Pinpoint the cell where the given text exists, returning its [X, Y] midpoint coordinate. 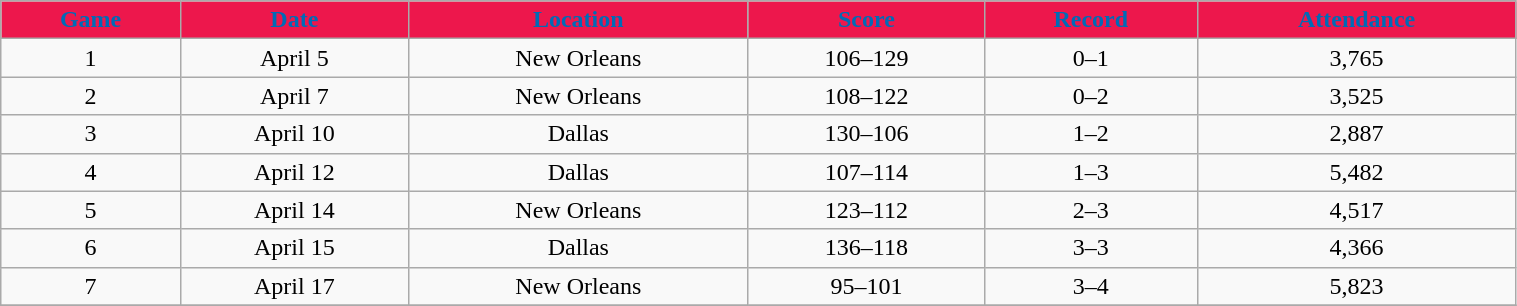
4 [91, 172]
April 14 [294, 210]
April 7 [294, 96]
3–3 [1090, 248]
130–106 [866, 134]
3,525 [1356, 96]
6 [91, 248]
5 [91, 210]
4,517 [1356, 210]
April 12 [294, 172]
2–3 [1090, 210]
0–1 [1090, 58]
1–2 [1090, 134]
April 10 [294, 134]
123–112 [866, 210]
1–3 [1090, 172]
5,482 [1356, 172]
April 5 [294, 58]
Score [866, 20]
7 [91, 286]
108–122 [866, 96]
3–4 [1090, 286]
Date [294, 20]
Attendance [1356, 20]
3 [91, 134]
107–114 [866, 172]
3,765 [1356, 58]
Record [1090, 20]
0–2 [1090, 96]
April 15 [294, 248]
1 [91, 58]
2 [91, 96]
136–118 [866, 248]
106–129 [866, 58]
Game [91, 20]
2,887 [1356, 134]
4,366 [1356, 248]
95–101 [866, 286]
Location [578, 20]
April 17 [294, 286]
5,823 [1356, 286]
